Return the [x, y] coordinate for the center point of the cell that contains the specified text.  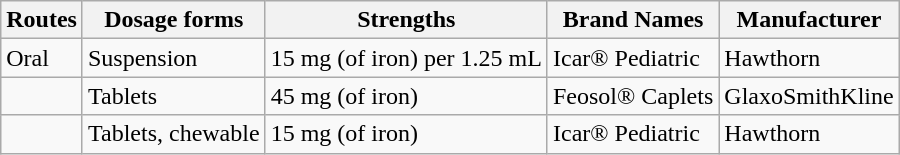
Suspension [174, 58]
Brand Names [632, 20]
45 mg (of iron) [406, 96]
Tablets, chewable [174, 134]
Manufacturer [809, 20]
Tablets [174, 96]
Feosol® Caplets [632, 96]
Routes [42, 20]
GlaxoSmithKline [809, 96]
Strengths [406, 20]
Oral [42, 58]
15 mg (of iron) per 1.25 mL [406, 58]
15 mg (of iron) [406, 134]
Dosage forms [174, 20]
